Determine the [x, y] coordinate at the center of the cell enclosing the given text.  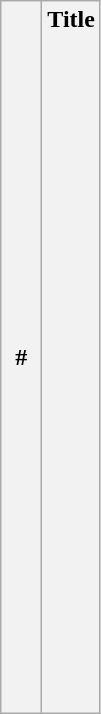
Title [72, 358]
# [22, 358]
